Identify which cell holds the provided text, then report its (x, y) central coordinate. 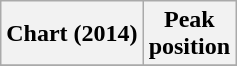
Peakposition (189, 34)
Chart (2014) (72, 34)
